Find where the given text appears and provide that cell's center as [x, y] coordinate. 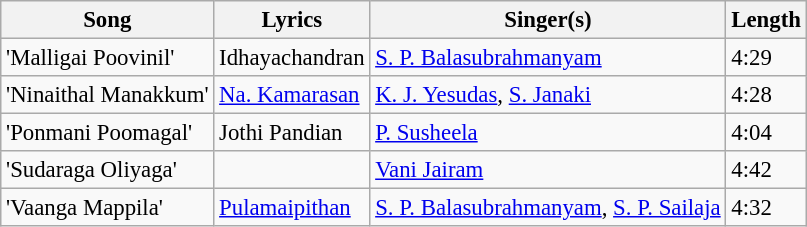
Song [108, 20]
S. P. Balasubrahmanyam [548, 58]
Pulamaipithan [292, 208]
Length [766, 20]
'Malligai Poovinil' [108, 58]
4:29 [766, 58]
'Ninaithal Manakkum' [108, 95]
Vani Jairam [548, 170]
Singer(s) [548, 20]
4:42 [766, 170]
'Ponmani Poomagal' [108, 133]
Lyrics [292, 20]
Jothi Pandian [292, 133]
S. P. Balasubrahmanyam, S. P. Sailaja [548, 208]
Na. Kamarasan [292, 95]
P. Susheela [548, 133]
4:28 [766, 95]
4:32 [766, 208]
4:04 [766, 133]
'Vaanga Mappila' [108, 208]
K. J. Yesudas, S. Janaki [548, 95]
Idhayachandran [292, 58]
'Sudaraga Oliyaga' [108, 170]
